Capture the cell that displays the provided text and extract its [x, y] central coordinate. 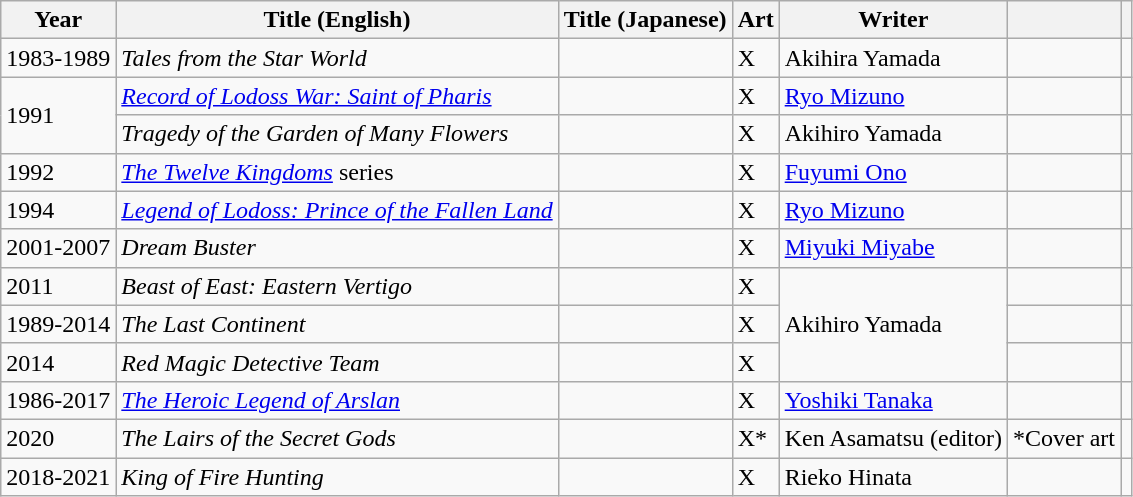
The Lairs of the Secret Gods [337, 438]
1983-1989 [58, 58]
Title (English) [337, 20]
2018-2021 [58, 477]
Legend of Lodoss: Prince of the Fallen Land [337, 210]
Miyuki Miyabe [893, 248]
*Cover art [1064, 438]
2011 [58, 286]
1989-2014 [58, 324]
Dream Buster [337, 248]
Yoshiki Tanaka [893, 400]
1994 [58, 210]
Akihira Yamada [893, 58]
Tragedy of the Garden of Many Flowers [337, 134]
Title (Japanese) [645, 20]
Year [58, 20]
2001-2007 [58, 248]
1991 [58, 115]
The Heroic Legend of Arslan [337, 400]
Ken Asamatsu (editor) [893, 438]
Red Magic Detective Team [337, 362]
Writer [893, 20]
Tales from the Star World [337, 58]
2020 [58, 438]
2014 [58, 362]
Record of Lodoss War: Saint of Pharis [337, 96]
The Last Continent [337, 324]
Beast of East: Eastern Vertigo [337, 286]
King of Fire Hunting [337, 477]
Rieko Hinata [893, 477]
Fuyumi Ono [893, 172]
1992 [58, 172]
The Twelve Kingdoms series [337, 172]
1986-2017 [58, 400]
Art [756, 20]
X* [756, 438]
